Capture the cell that displays the provided text and extract its (x, y) central coordinate. 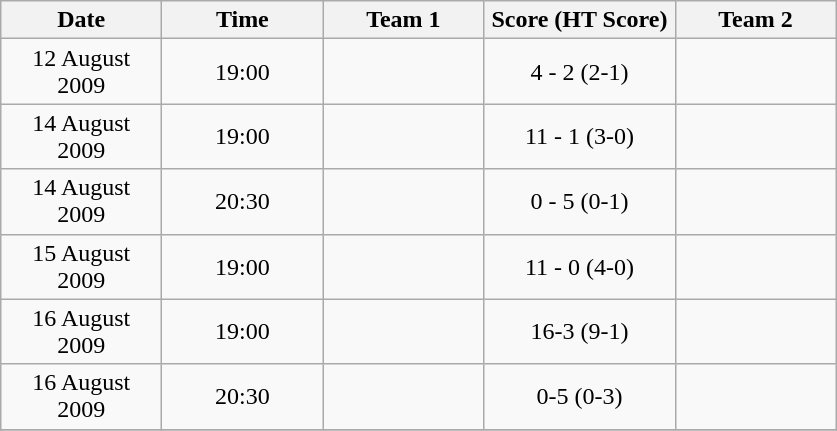
Team 2 (756, 20)
11 - 1 (3-0) (580, 136)
0-5 (0-3) (580, 396)
12 August 2009 (82, 72)
Team 1 (404, 20)
15 August 2009 (82, 266)
11 - 0 (4-0) (580, 266)
16-3 (9-1) (580, 332)
Score (HT Score) (580, 20)
4 - 2 (2-1) (580, 72)
Date (82, 20)
Time (242, 20)
0 - 5 (0-1) (580, 202)
